Determine the [X, Y] coordinate at the center of the cell enclosing the given text.  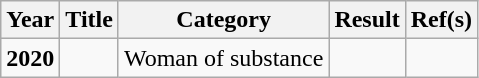
Ref(s) [441, 20]
Woman of substance [223, 58]
Title [90, 20]
2020 [30, 58]
Year [30, 20]
Result [367, 20]
Category [223, 20]
